Scan for the cell matching the given text and deliver its (X, Y) coordinate at center. 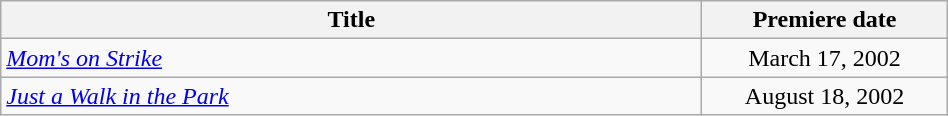
March 17, 2002 (824, 58)
Mom's on Strike (352, 58)
August 18, 2002 (824, 96)
Premiere date (824, 20)
Just a Walk in the Park (352, 96)
Title (352, 20)
